Detect which cell encompasses the target text, then output its [x, y] center coordinate. 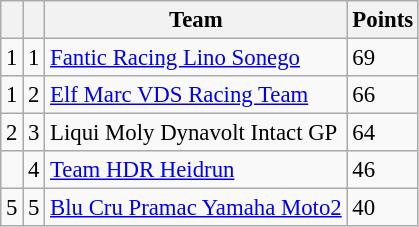
4 [34, 170]
46 [382, 170]
64 [382, 133]
Team [196, 20]
Fantic Racing Lino Sonego [196, 58]
Blu Cru Pramac Yamaha Moto2 [196, 208]
Team HDR Heidrun [196, 170]
40 [382, 208]
69 [382, 58]
3 [34, 133]
66 [382, 95]
Points [382, 20]
Elf Marc VDS Racing Team [196, 95]
Liqui Moly Dynavolt Intact GP [196, 133]
